From the cell containing the given text, extract its center point as (x, y) coordinate. 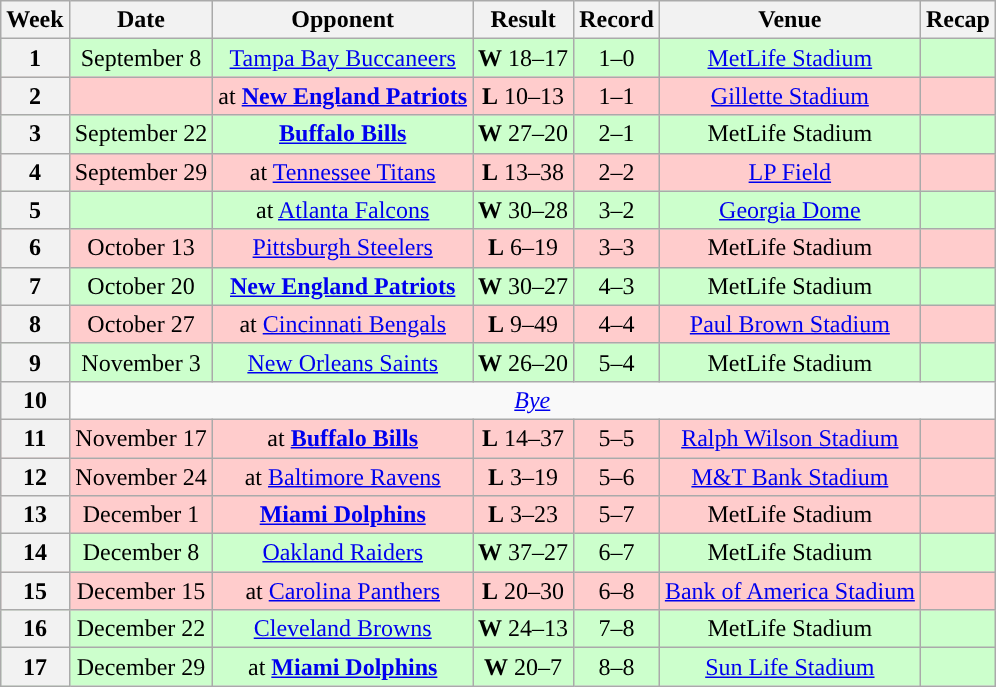
7–8 (617, 629)
11 (35, 438)
9 (35, 362)
Bank of America Stadium (790, 591)
10 (35, 400)
Ralph Wilson Stadium (790, 438)
December 29 (141, 667)
12 (35, 477)
L 10–13 (524, 96)
15 (35, 591)
3 (35, 134)
Result (524, 20)
L 3–23 (524, 515)
1 (35, 58)
W 24–13 (524, 629)
Oakland Raiders (343, 553)
December 22 (141, 629)
L 20–30 (524, 591)
1–1 (617, 96)
December 8 (141, 553)
October 27 (141, 324)
W 18–17 (524, 58)
14 (35, 553)
at Miami Dolphins (343, 667)
September 8 (141, 58)
October 20 (141, 286)
M&T Bank Stadium (790, 477)
at New England Patriots (343, 96)
L 3–19 (524, 477)
5–6 (617, 477)
3–2 (617, 210)
Sun Life Stadium (790, 667)
6–7 (617, 553)
5 (35, 210)
at Carolina Panthers (343, 591)
6–8 (617, 591)
L 6–19 (524, 248)
Pittsburgh Steelers (343, 248)
at Baltimore Ravens (343, 477)
at Buffalo Bills (343, 438)
at Tennessee Titans (343, 172)
W 27–20 (524, 134)
Record (617, 20)
2–2 (617, 172)
Recap (958, 20)
16 (35, 629)
W 37–27 (524, 553)
September 29 (141, 172)
W 30–28 (524, 210)
L 14–37 (524, 438)
5–7 (617, 515)
September 22 (141, 134)
17 (35, 667)
13 (35, 515)
Paul Brown Stadium (790, 324)
3–3 (617, 248)
W 20–7 (524, 667)
Week (35, 20)
November 24 (141, 477)
November 17 (141, 438)
8–8 (617, 667)
2 (35, 96)
4 (35, 172)
4–3 (617, 286)
New England Patriots (343, 286)
LP Field (790, 172)
4–4 (617, 324)
5–4 (617, 362)
November 3 (141, 362)
5–5 (617, 438)
Buffalo Bills (343, 134)
December 15 (141, 591)
Opponent (343, 20)
Gillette Stadium (790, 96)
December 1 (141, 515)
Cleveland Browns (343, 629)
Venue (790, 20)
L 13–38 (524, 172)
8 (35, 324)
October 13 (141, 248)
L 9–49 (524, 324)
W 26–20 (524, 362)
2–1 (617, 134)
New Orleans Saints (343, 362)
Date (141, 20)
at Atlanta Falcons (343, 210)
Tampa Bay Buccaneers (343, 58)
at Cincinnati Bengals (343, 324)
Georgia Dome (790, 210)
Bye (532, 400)
7 (35, 286)
W 30–27 (524, 286)
6 (35, 248)
1–0 (617, 58)
Miami Dolphins (343, 515)
